Find where the given text appears and provide that cell's center as (x, y) coordinate. 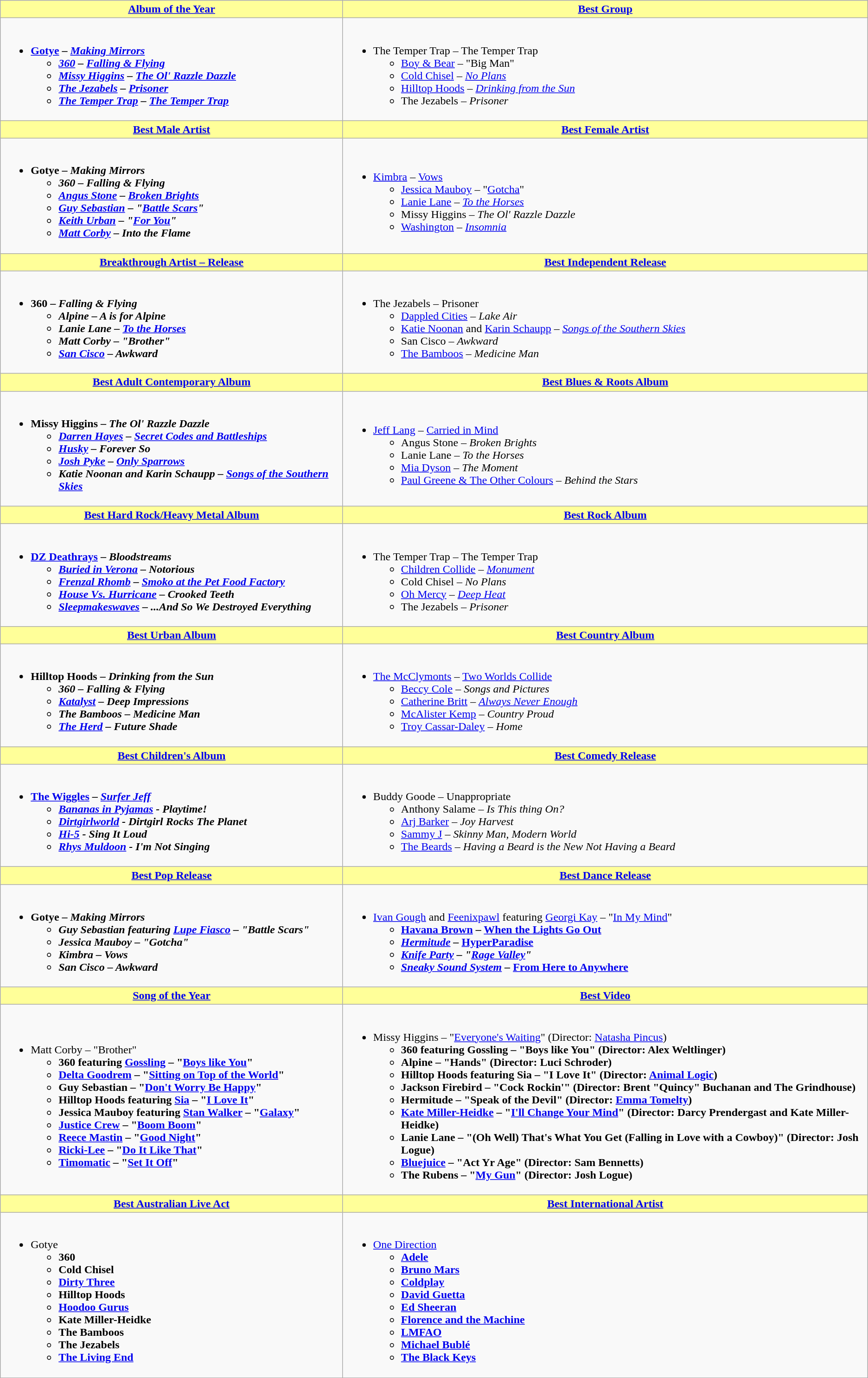
Best Male Artist (172, 129)
Gotye – Making MirrorsGuy Sebastian featuring Lupe Fiasco – "Battle Scars"Jessica Mauboy – "Gotcha"Kimbra – VowsSan Cisco – Awkward (172, 936)
Album of the Year (172, 9)
360 – Falling & FlyingAlpine – A is for AlpineLanie Lane – To the HorsesMatt Corby – "Brother"San Cisco – Awkward (172, 322)
Best Group (605, 9)
Best Hard Rock/Heavy Metal Album (172, 515)
Best Comedy Release (605, 756)
Gotye360Cold ChiselDirty ThreeHilltop HoodsHoodoo GurusKate Miller-HeidkeThe BamboosThe JezabelsThe Living End (172, 1295)
Best Video (605, 996)
Best Urban Album (172, 635)
Best Dance Release (605, 876)
Best Pop Release (172, 876)
Gotye – Making Mirrors360 – Falling & FlyingMissy Higgins – The Ol' Razzle DazzleThe Jezabels – PrisonerThe Temper Trap – The Temper Trap (172, 70)
Best Children's Album (172, 756)
Best International Artist (605, 1204)
Best Blues & Roots Album (605, 382)
Breakthrough Artist – Release (172, 262)
Best Adult Contemporary Album (172, 382)
Hilltop Hoods – Drinking from the Sun360 – Falling & FlyingKatalyst – Deep ImpressionsThe Bamboos – Medicine ManThe Herd – Future Shade (172, 695)
Best Female Artist (605, 129)
Best Australian Live Act (172, 1204)
Song of the Year (172, 996)
Best Independent Release (605, 262)
One DirectionAdeleBruno MarsColdplayDavid GuettaEd SheeranFlorence and the MachineLMFAOMichael BubléThe Black Keys (605, 1295)
The Temper Trap – The Temper TrapBoy & Bear – "Big Man"Cold Chisel – No PlansHilltop Hoods – Drinking from the SunThe Jezabels – Prisoner (605, 70)
Kimbra – VowsJessica Mauboy – "Gotcha"Lanie Lane – To the HorsesMissy Higgins – The Ol' Razzle DazzleWashington – Insomnia (605, 196)
Best Rock Album (605, 515)
The Wiggles – Surfer JeffBananas in Pyjamas - Playtime!Dirtgirlworld - Dirtgirl Rocks The PlanetHi-5 - Sing It LoudRhys Muldoon - I'm Not Singing (172, 815)
Best Country Album (605, 635)
The Temper Trap – The Temper TrapChildren Collide – MonumentCold Chisel – No PlansOh Mercy – Deep HeatThe Jezabels – Prisoner (605, 575)
